Scan for the cell matching the given text and deliver its [X, Y] coordinate at center. 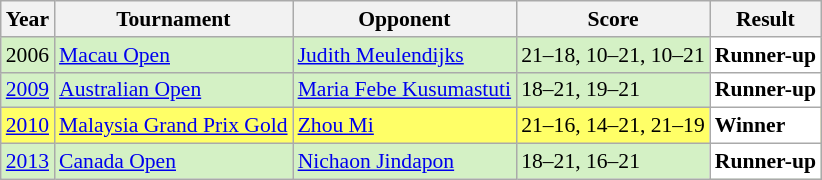
Opponent [405, 19]
21–18, 10–21, 10–21 [613, 55]
Canada Open [174, 162]
Result [766, 19]
2013 [28, 162]
18–21, 16–21 [613, 162]
Macau Open [174, 55]
2009 [28, 90]
Malaysia Grand Prix Gold [174, 126]
21–16, 14–21, 21–19 [613, 126]
2010 [28, 126]
18–21, 19–21 [613, 90]
Judith Meulendijks [405, 55]
2006 [28, 55]
Maria Febe Kusumastuti [405, 90]
Year [28, 19]
Tournament [174, 19]
Score [613, 19]
Nichaon Jindapon [405, 162]
Australian Open [174, 90]
Winner [766, 126]
Zhou Mi [405, 126]
